Provide the [x, y] coordinate of the cell's center where the given text is located.  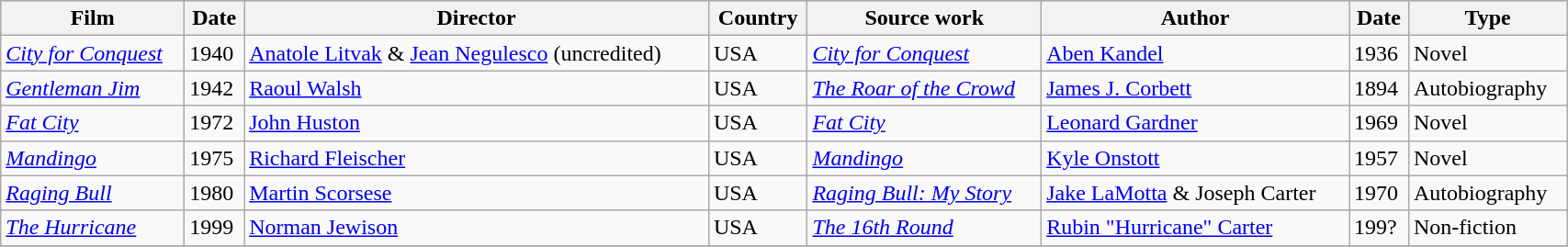
The Hurricane [93, 228]
Martin Scorsese [477, 193]
Leonard Gardner [1196, 123]
Film [93, 18]
1957 [1378, 158]
1940 [215, 53]
Richard Fleischer [477, 158]
Source work [924, 18]
Jake LaMotta & Joseph Carter [1196, 193]
199? [1378, 228]
Kyle Onstott [1196, 158]
1936 [1378, 53]
Norman Jewison [477, 228]
1999 [215, 228]
Rubin "Hurricane" Carter [1196, 228]
Raging Bull [93, 193]
1975 [215, 158]
Aben Kandel [1196, 53]
1969 [1378, 123]
Raoul Walsh [477, 88]
Gentleman Jim [93, 88]
Author [1196, 18]
The 16th Round [924, 228]
Non-fiction [1487, 228]
1980 [215, 193]
1972 [215, 123]
Raging Bull: My Story [924, 193]
1894 [1378, 88]
Type [1487, 18]
Anatole Litvak & Jean Negulesco (uncredited) [477, 53]
Director [477, 18]
1970 [1378, 193]
The Roar of the Crowd [924, 88]
John Huston [477, 123]
Country [758, 18]
1942 [215, 88]
James J. Corbett [1196, 88]
